Return the [x, y] coordinate for the center point of the cell that contains the specified text.  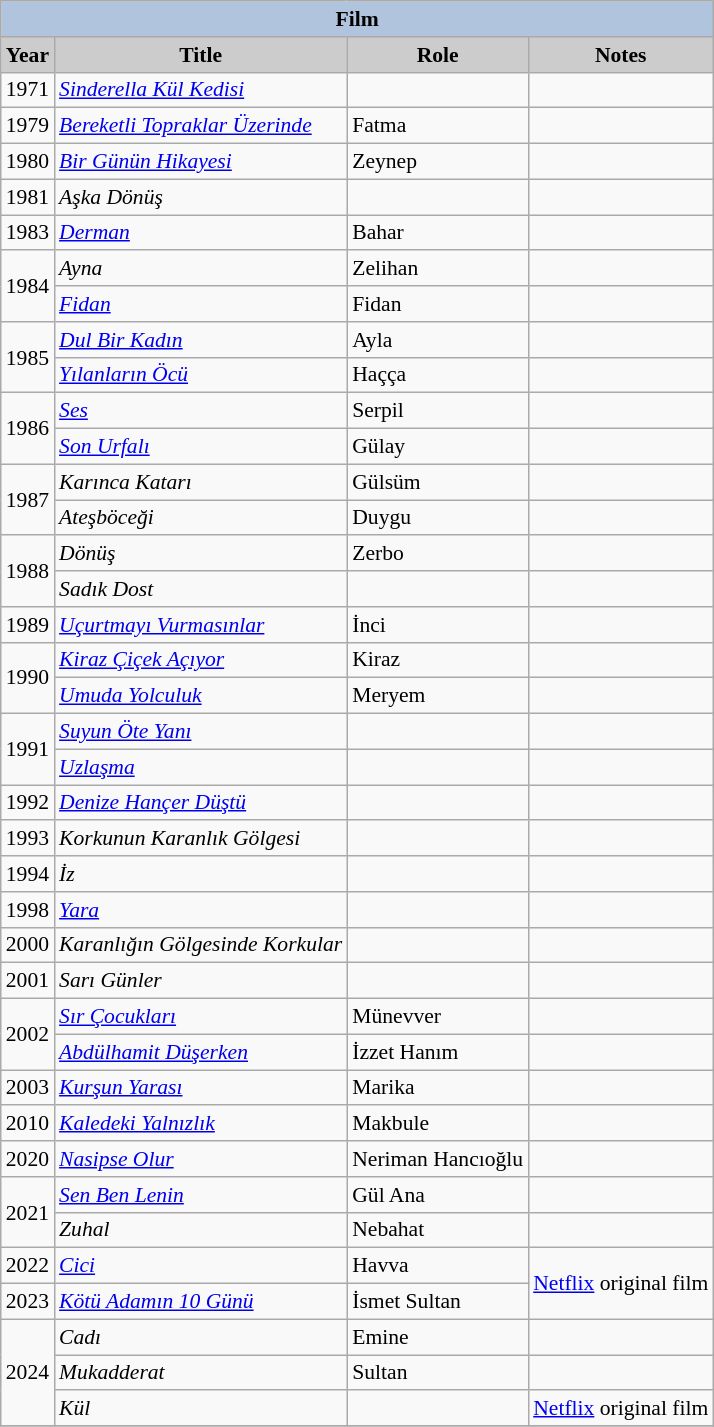
Kurşun Yarası [200, 1088]
Gül Ana [438, 1195]
2001 [28, 981]
Ayna [200, 269]
Uçurtmayı Vurmasınlar [200, 625]
Nebahat [438, 1230]
Emine [438, 1337]
Title [200, 55]
2002 [28, 1034]
Cici [200, 1266]
Serpil [438, 411]
2010 [28, 1124]
1989 [28, 625]
2020 [28, 1159]
Yılanların Öcü [200, 375]
Zerbo [438, 554]
İz [200, 874]
2024 [28, 1372]
Yara [200, 910]
Sadık Dost [200, 589]
Bir Günün Hikayesi [200, 162]
Ateşböceği [200, 518]
1998 [28, 910]
Sen Ben Lenin [200, 1195]
Münevver [438, 1017]
Kaledeki Yalnızlık [200, 1124]
Uzlaşma [200, 767]
1980 [28, 162]
Dönüş [200, 554]
1981 [28, 197]
1979 [28, 126]
1992 [28, 803]
Role [438, 55]
Notes [620, 55]
1984 [28, 286]
Sultan [438, 1373]
Zuhal [200, 1230]
Korkunun Karanlık Gölgesi [200, 839]
Dul Bir Kadın [200, 340]
İnci [438, 625]
Kiraz [438, 660]
Son Urfalı [200, 447]
Abdülhamit Düşerken [200, 1052]
1990 [28, 678]
Year [28, 55]
2000 [28, 945]
1993 [28, 839]
Suyun Öte Yanı [200, 732]
1988 [28, 572]
Karanlığın Gölgesinde Korkular [200, 945]
Ses [200, 411]
Denize Hançer Düştü [200, 803]
Bereketli Topraklar Üzerinde [200, 126]
2023 [28, 1302]
1991 [28, 750]
Nasipse Olur [200, 1159]
2021 [28, 1212]
Gülsüm [438, 482]
Havva [438, 1266]
1987 [28, 500]
Karınca Katarı [200, 482]
Bahar [438, 233]
Sinderella Kül Kedisi [200, 90]
Makbule [438, 1124]
Aşka Dönüş [200, 197]
Mukadderat [200, 1373]
Fatma [438, 126]
2022 [28, 1266]
Duygu [438, 518]
Zelihan [438, 269]
Gülay [438, 447]
Sır Çocukları [200, 1017]
1985 [28, 358]
2003 [28, 1088]
Neriman Hancıoğlu [438, 1159]
1983 [28, 233]
1994 [28, 874]
Umuda Yolculuk [200, 696]
Kötü Adamın 10 Günü [200, 1302]
İzzet Hanım [438, 1052]
1971 [28, 90]
Zeynep [438, 162]
Ayla [438, 340]
Meryem [438, 696]
Derman [200, 233]
Kiraz Çiçek Açıyor [200, 660]
İsmet Sultan [438, 1302]
Haçça [438, 375]
Cadı [200, 1337]
1986 [28, 428]
Marika [438, 1088]
Film [358, 19]
Kül [200, 1409]
Sarı Günler [200, 981]
